Detect which cell encompasses the target text, then output its [x, y] center coordinate. 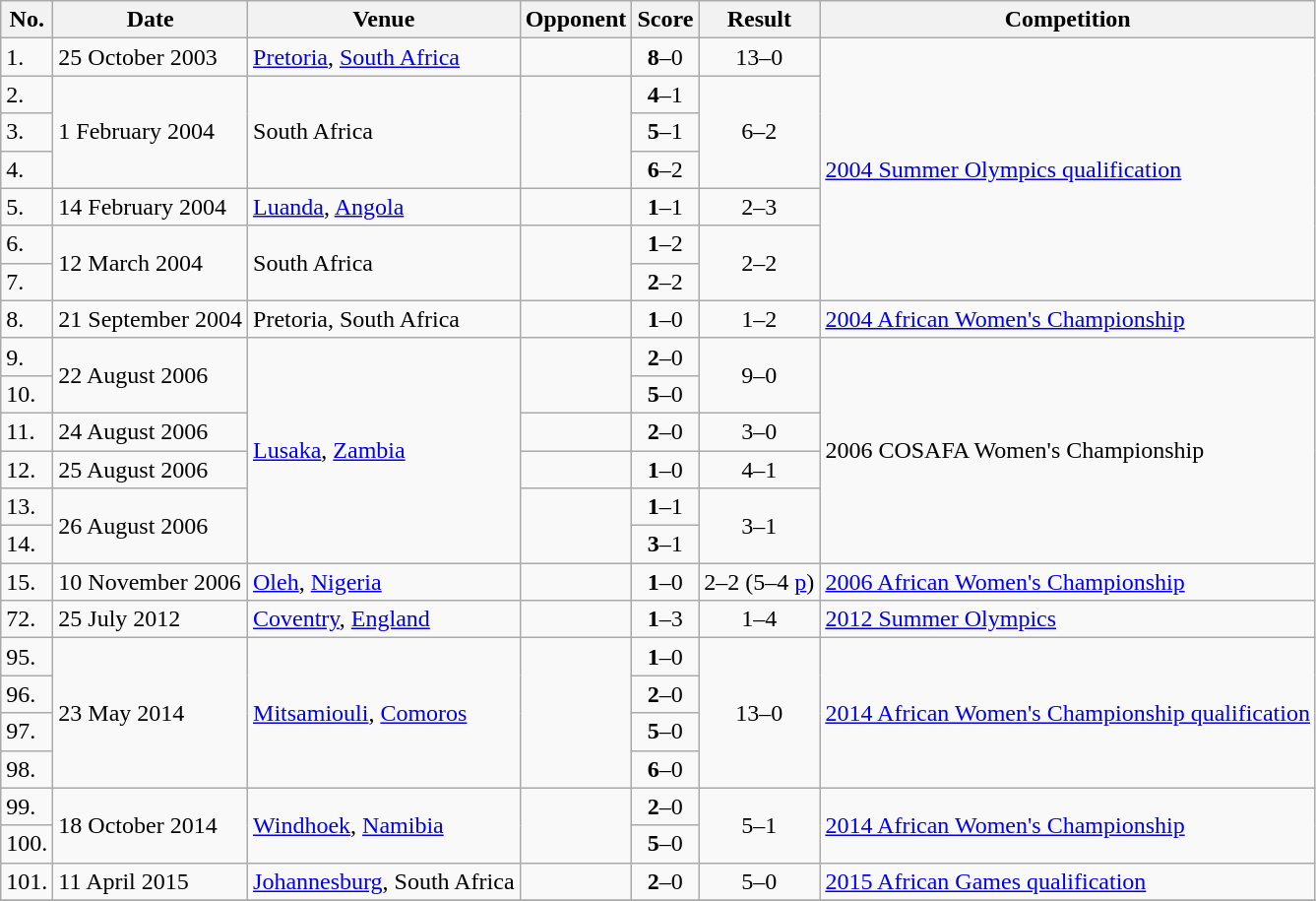
3. [28, 132]
97. [28, 732]
Competition [1068, 20]
10. [28, 394]
10 November 2006 [151, 582]
Date [151, 20]
12 March 2004 [151, 263]
18 October 2014 [151, 825]
No. [28, 20]
14. [28, 545]
95. [28, 657]
25 October 2003 [151, 57]
98. [28, 769]
12. [28, 470]
2–3 [760, 207]
100. [28, 844]
11. [28, 431]
5. [28, 207]
9–0 [760, 375]
26 August 2006 [151, 526]
2004 African Women's Championship [1068, 319]
6. [28, 244]
Coventry, England [384, 619]
2006 COSAFA Women's Championship [1068, 450]
3–0 [760, 431]
23 May 2014 [151, 713]
Opponent [576, 20]
22 August 2006 [151, 375]
25 July 2012 [151, 619]
72. [28, 619]
Result [760, 20]
Venue [384, 20]
2015 African Games qualification [1068, 881]
6–0 [665, 769]
25 August 2006 [151, 470]
Score [665, 20]
101. [28, 881]
24 August 2006 [151, 431]
14 February 2004 [151, 207]
Johannesburg, South Africa [384, 881]
8. [28, 319]
1–3 [665, 619]
13. [28, 507]
1. [28, 57]
Mitsamiouli, Comoros [384, 713]
15. [28, 582]
2014 African Women's Championship [1068, 825]
4. [28, 169]
1 February 2004 [151, 132]
Luanda, Angola [384, 207]
11 April 2015 [151, 881]
21 September 2004 [151, 319]
8–0 [665, 57]
96. [28, 694]
Windhoek, Namibia [384, 825]
2–2 (5–4 p) [760, 582]
9. [28, 356]
2004 Summer Olympics qualification [1068, 169]
2014 African Women's Championship qualification [1068, 713]
Oleh, Nigeria [384, 582]
2. [28, 95]
2006 African Women's Championship [1068, 582]
2012 Summer Olympics [1068, 619]
Lusaka, Zambia [384, 450]
99. [28, 806]
1–4 [760, 619]
7. [28, 282]
